Identify which cell holds the provided text, then report its (X, Y) central coordinate. 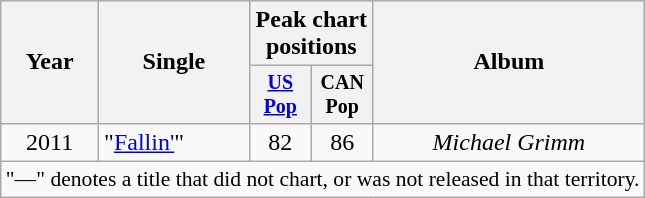
Michael Grimm (508, 142)
Year (50, 62)
86 (342, 142)
Album (508, 62)
CANPop (342, 94)
82 (280, 142)
"Fallin'" (174, 142)
2011 (50, 142)
"—" denotes a title that did not chart, or was not released in that territory. (323, 179)
Single (174, 62)
USPop (280, 94)
Peak chart positions (311, 34)
